From the cell containing the given text, extract its center point as (X, Y) coordinate. 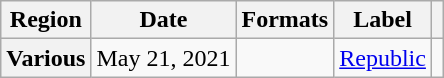
Various (46, 58)
Label (383, 20)
Republic (383, 58)
Date (164, 20)
May 21, 2021 (164, 58)
Formats (285, 20)
Region (46, 20)
